For the text-containing cell, return its midpoint in [x, y] coordinate format. 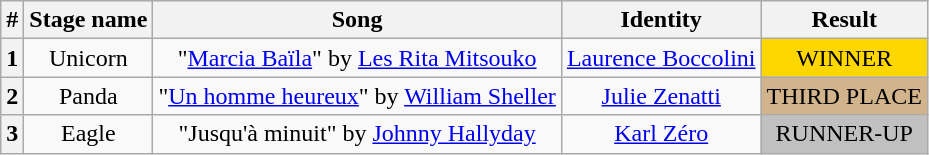
"Jusqu'à minuit" by Johnny Hallyday [358, 134]
Song [358, 20]
Panda [88, 96]
Identity [661, 20]
Stage name [88, 20]
Result [844, 20]
WINNER [844, 58]
2 [12, 96]
Unicorn [88, 58]
Eagle [88, 134]
THIRD PLACE [844, 96]
1 [12, 58]
# [12, 20]
"Marcia Baïla" by Les Rita Mitsouko [358, 58]
Julie Zenatti [661, 96]
3 [12, 134]
Karl Zéro [661, 134]
RUNNER-UP [844, 134]
"Un homme heureux" by William Sheller [358, 96]
Laurence Boccolini [661, 58]
